Detect which cell encompasses the target text, then output its [x, y] center coordinate. 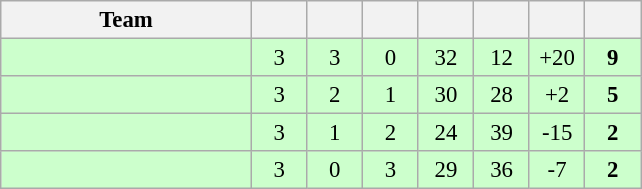
Team [126, 20]
-7 [557, 170]
5 [613, 95]
28 [502, 95]
9 [613, 58]
12 [502, 58]
+2 [557, 95]
24 [446, 133]
30 [446, 95]
39 [502, 133]
+20 [557, 58]
32 [446, 58]
29 [446, 170]
-15 [557, 133]
36 [502, 170]
